From the cell containing the given text, extract its center point as (X, Y) coordinate. 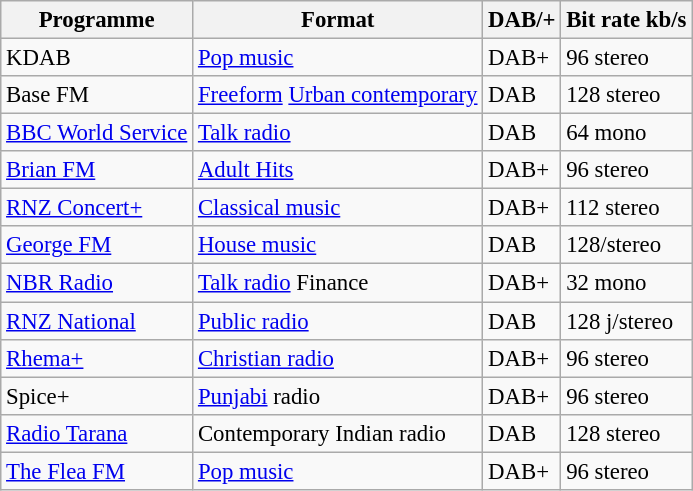
Talk radio (338, 133)
BBC World Service (97, 133)
Public radio (338, 321)
Talk radio Finance (338, 283)
RNZ National (97, 321)
KDAB (97, 58)
Punjabi radio (338, 396)
32 mono (626, 283)
George FM (97, 245)
64 mono (626, 133)
128/stereo (626, 245)
Radio Tarana (97, 433)
DAB/+ (522, 20)
Base FM (97, 95)
RNZ Concert+ (97, 208)
NBR Radio (97, 283)
Classical music (338, 208)
Adult Hits (338, 170)
Spice+ (97, 396)
Programme (97, 20)
112 stereo (626, 208)
128 j/stereo (626, 321)
The Flea FM (97, 471)
Christian radio (338, 358)
Freeform Urban contemporary (338, 95)
Brian FM (97, 170)
House music (338, 245)
Bit rate kb/s (626, 20)
Rhema+ (97, 358)
Contemporary Indian radio (338, 433)
Format (338, 20)
